Provide the [x, y] coordinate of the cell's center where the given text is located.  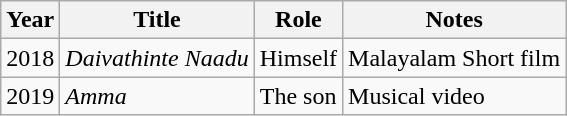
Title [157, 20]
Notes [454, 20]
2018 [30, 58]
Himself [298, 58]
Amma [157, 96]
Musical video [454, 96]
2019 [30, 96]
Malayalam Short film [454, 58]
The son [298, 96]
Daivathinte Naadu [157, 58]
Role [298, 20]
Year [30, 20]
